Return the (x, y) coordinate for the center point of the cell that contains the specified text.  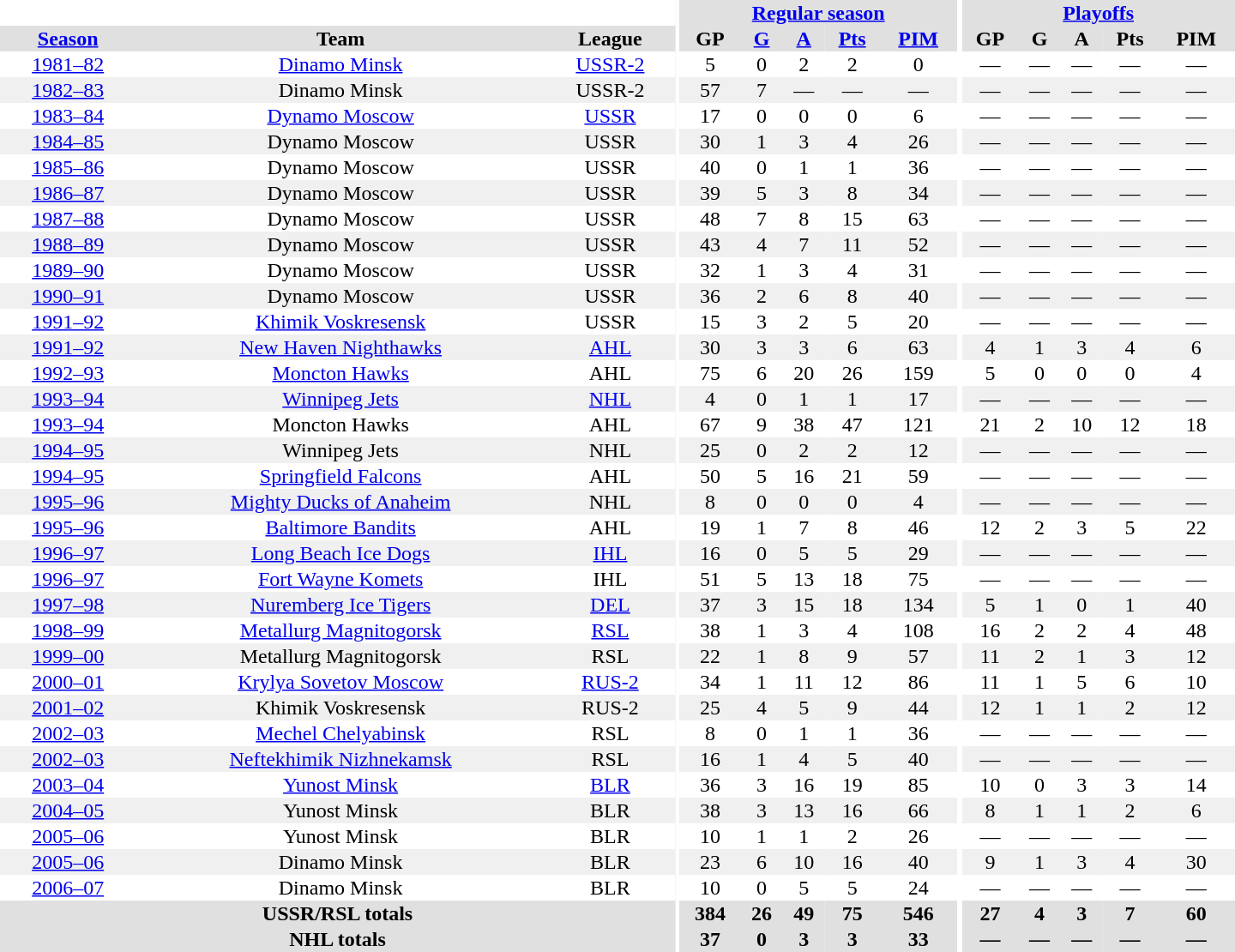
49 (804, 913)
29 (918, 553)
121 (918, 425)
Mechel Chelyabinsk (340, 733)
DEL (611, 605)
2001–02 (68, 708)
1992–93 (68, 373)
1988–89 (68, 244)
1985–86 (68, 167)
Playoffs (1098, 13)
52 (918, 244)
108 (918, 630)
1999–00 (68, 656)
Springfield Falcons (340, 476)
546 (918, 913)
1986–87 (68, 193)
1982–83 (68, 90)
1998–99 (68, 630)
USSR/RSL totals (338, 913)
67 (710, 425)
43 (710, 244)
32 (710, 270)
59 (918, 476)
60 (1196, 913)
86 (918, 682)
Long Beach Ice Dogs (340, 553)
14 (1196, 785)
2004–05 (68, 810)
31 (918, 270)
Krylya Sovetov Moscow (340, 682)
2006–07 (68, 888)
1981–82 (68, 64)
1989–90 (68, 270)
66 (918, 810)
134 (918, 605)
Season (68, 39)
51 (710, 579)
44 (918, 708)
2003–04 (68, 785)
33 (918, 939)
24 (918, 888)
Baltimore Bandits (340, 527)
2000–01 (68, 682)
New Haven Nighthawks (340, 347)
46 (918, 527)
Nuremberg Ice Tigers (340, 605)
1984–85 (68, 142)
1997–98 (68, 605)
Team (340, 39)
85 (918, 785)
1987–88 (68, 219)
Regular season (818, 13)
1990–91 (68, 296)
27 (990, 913)
Mighty Ducks of Anaheim (340, 502)
47 (852, 425)
384 (710, 913)
NHL totals (338, 939)
Fort Wayne Komets (340, 579)
Neftekhimik Nizhnekamsk (340, 759)
1983–84 (68, 116)
39 (710, 193)
50 (710, 476)
159 (918, 373)
League (611, 39)
23 (710, 862)
